Determine the [x, y] coordinate at the center of the cell enclosing the given text.  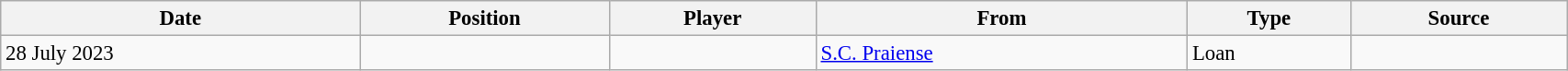
From [1001, 18]
Loan [1269, 53]
Position [485, 18]
Type [1269, 18]
S.C. Praiense [1001, 53]
Source [1459, 18]
Date [180, 18]
28 July 2023 [180, 53]
Player [713, 18]
